Locate the cell with the specified text and output its [X, Y] center coordinate. 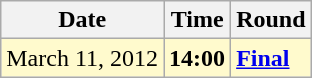
14:00 [198, 58]
Date [82, 20]
Time [198, 20]
Round [271, 20]
Final [271, 58]
March 11, 2012 [82, 58]
